Find where the given text appears and provide that cell's center as [x, y] coordinate. 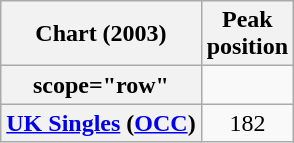
scope="row" [101, 85]
Peakposition [247, 34]
Chart (2003) [101, 34]
182 [247, 123]
UK Singles (OCC) [101, 123]
